Extract the [x, y] coordinate from the center of the cell holding the provided text.  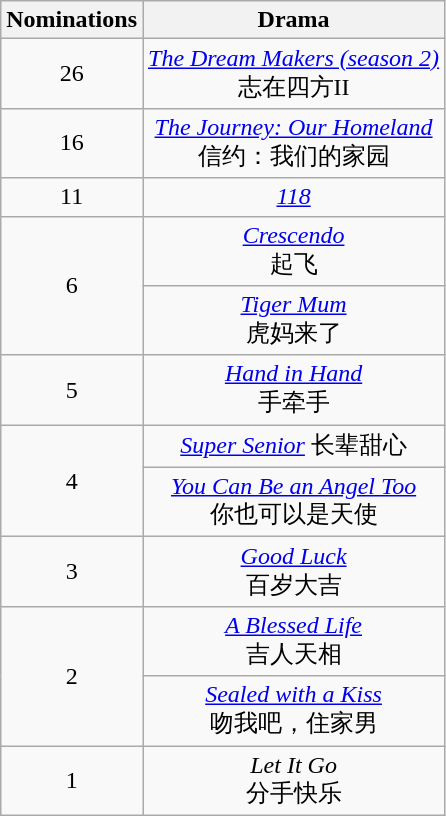
Hand in Hand手牵手 [293, 390]
4 [72, 481]
Good Luck 百岁大吉 [293, 572]
You Can Be an Angel Too 你也可以是天使 [293, 502]
Super Senior 长辈甜心 [293, 446]
A Blessed Life 吉人天相 [293, 641]
The Journey: Our Homeland 信约：我们的家园 [293, 143]
Tiger Mum虎妈来了 [293, 321]
Crescendo起飞 [293, 251]
6 [72, 286]
118 [293, 197]
5 [72, 390]
Nominations [72, 20]
The Dream Makers (season 2) 志在四方II [293, 74]
2 [72, 676]
16 [72, 143]
Let It Go 分手快乐 [293, 781]
1 [72, 781]
Drama [293, 20]
3 [72, 572]
26 [72, 74]
11 [72, 197]
Sealed with a Kiss 吻我吧，住家男 [293, 711]
